Scan for the cell matching the given text and deliver its [x, y] coordinate at center. 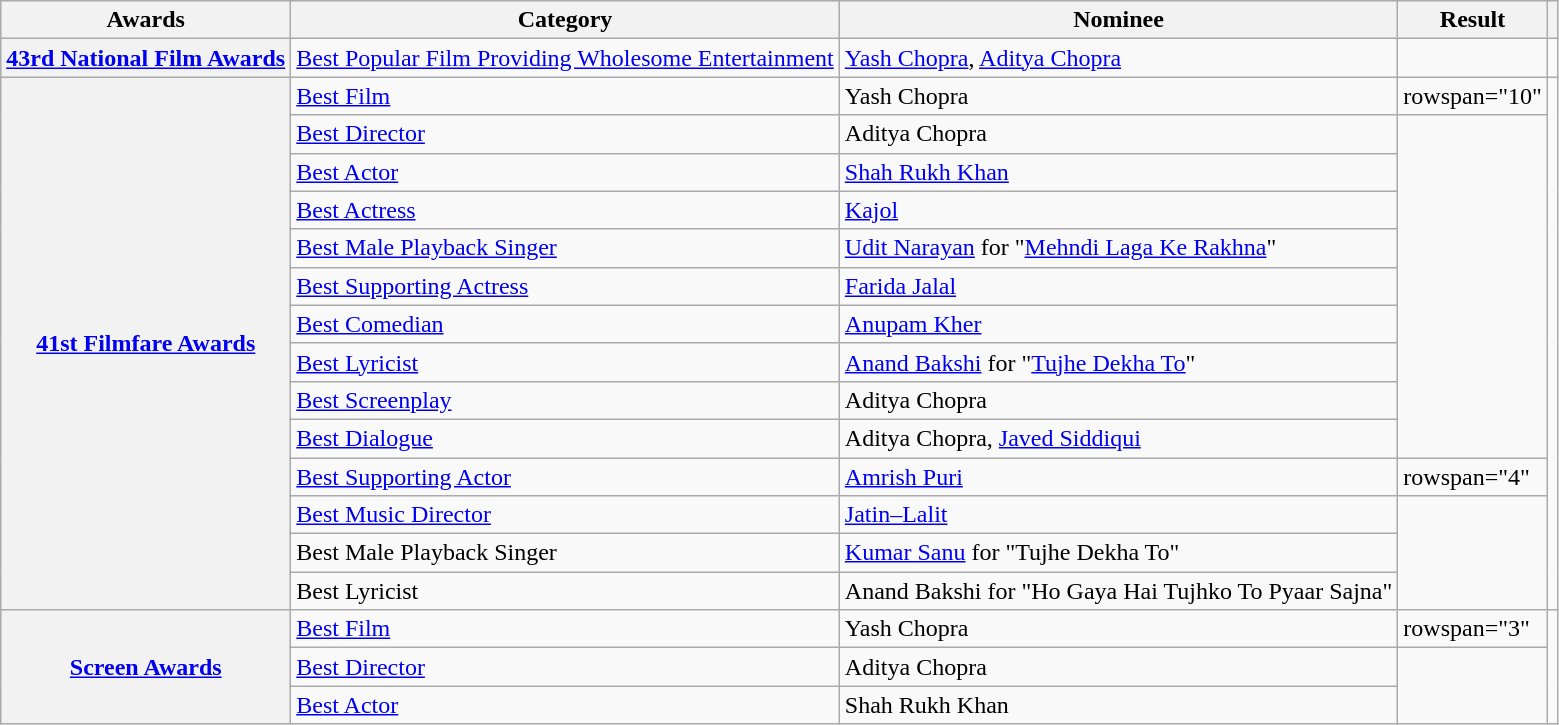
Nominee [1118, 20]
Awards [146, 20]
Best Screenplay [566, 400]
rowspan="4" [1473, 477]
Best Supporting Actress [566, 286]
Aditya Chopra, Javed Siddiqui [1118, 438]
41st Filmfare Awards [146, 344]
Best Dialogue [566, 438]
Anand Bakshi for "Ho Gaya Hai Tujhko To Pyaar Sajna" [1118, 591]
Anand Bakshi for "Tujhe Dekha To" [1118, 362]
Anupam Kher [1118, 324]
rowspan="3" [1473, 629]
Best Music Director [566, 515]
Kajol [1118, 210]
43rd National Film Awards [146, 58]
Best Supporting Actor [566, 477]
Best Popular Film Providing Wholesome Entertainment [566, 58]
Best Comedian [566, 324]
Amrish Puri [1118, 477]
Kumar Sanu for "Tujhe Dekha To" [1118, 553]
Category [566, 20]
Udit Narayan for "Mehndi Laga Ke Rakhna" [1118, 248]
Jatin–Lalit [1118, 515]
Farida Jalal [1118, 286]
rowspan="10" [1473, 96]
Result [1473, 20]
Yash Chopra, Aditya Chopra [1118, 58]
Best Actress [566, 210]
Screen Awards [146, 667]
